Scan for the cell matching the given text and deliver its (x, y) coordinate at center. 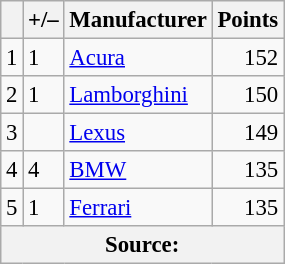
150 (248, 95)
Ferrari (138, 208)
Source: (142, 245)
BMW (138, 170)
Acura (138, 58)
5 (12, 208)
2 (12, 95)
Lamborghini (138, 95)
Lexus (138, 133)
149 (248, 133)
3 (12, 133)
+/– (44, 20)
Points (248, 20)
Manufacturer (138, 20)
152 (248, 58)
